Provide the [X, Y] coordinate of the cell's center where the given text is located.  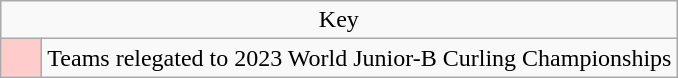
Teams relegated to 2023 World Junior-B Curling Championships [360, 58]
Key [339, 20]
